Find where the given text appears and provide that cell's center as (X, Y) coordinate. 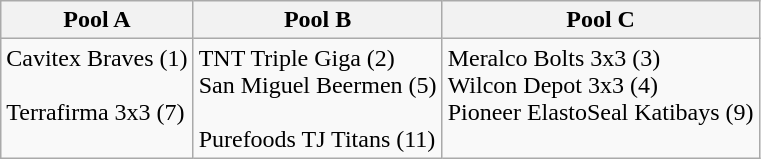
Pool B (318, 20)
Pool C (600, 20)
Pool A (97, 20)
TNT Triple Giga (2) San Miguel Beermen (5) Purefoods TJ Titans (11) (318, 98)
Cavitex Braves (1) Terrafirma 3x3 (7) (97, 98)
Meralco Bolts 3x3 (3) Wilcon Depot 3x3 (4) Pioneer ElastoSeal Katibays (9) (600, 98)
